Pinpoint the cell where the given text exists, returning its (x, y) midpoint coordinate. 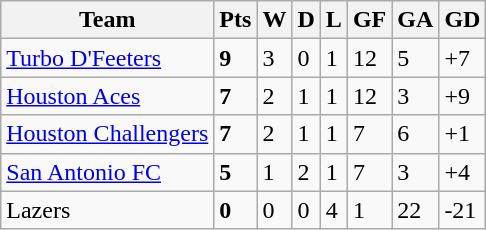
+4 (462, 172)
+1 (462, 134)
W (274, 20)
-21 (462, 210)
+9 (462, 96)
D (306, 20)
L (334, 20)
Lazers (108, 210)
6 (416, 134)
GD (462, 20)
Houston Aces (108, 96)
GF (369, 20)
Pts (236, 20)
22 (416, 210)
Houston Challengers (108, 134)
San Antonio FC (108, 172)
GA (416, 20)
9 (236, 58)
4 (334, 210)
Team (108, 20)
+7 (462, 58)
Turbo D'Feeters (108, 58)
